Detect which cell encompasses the target text, then output its [X, Y] center coordinate. 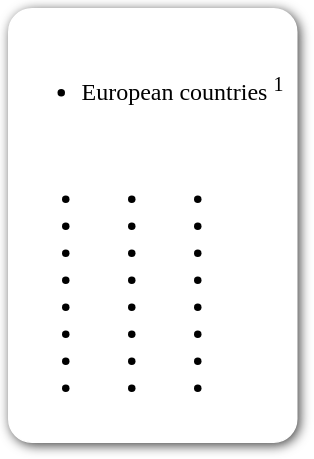
European countries 1 [152, 226]
